Scan for the cell matching the given text and deliver its [X, Y] coordinate at center. 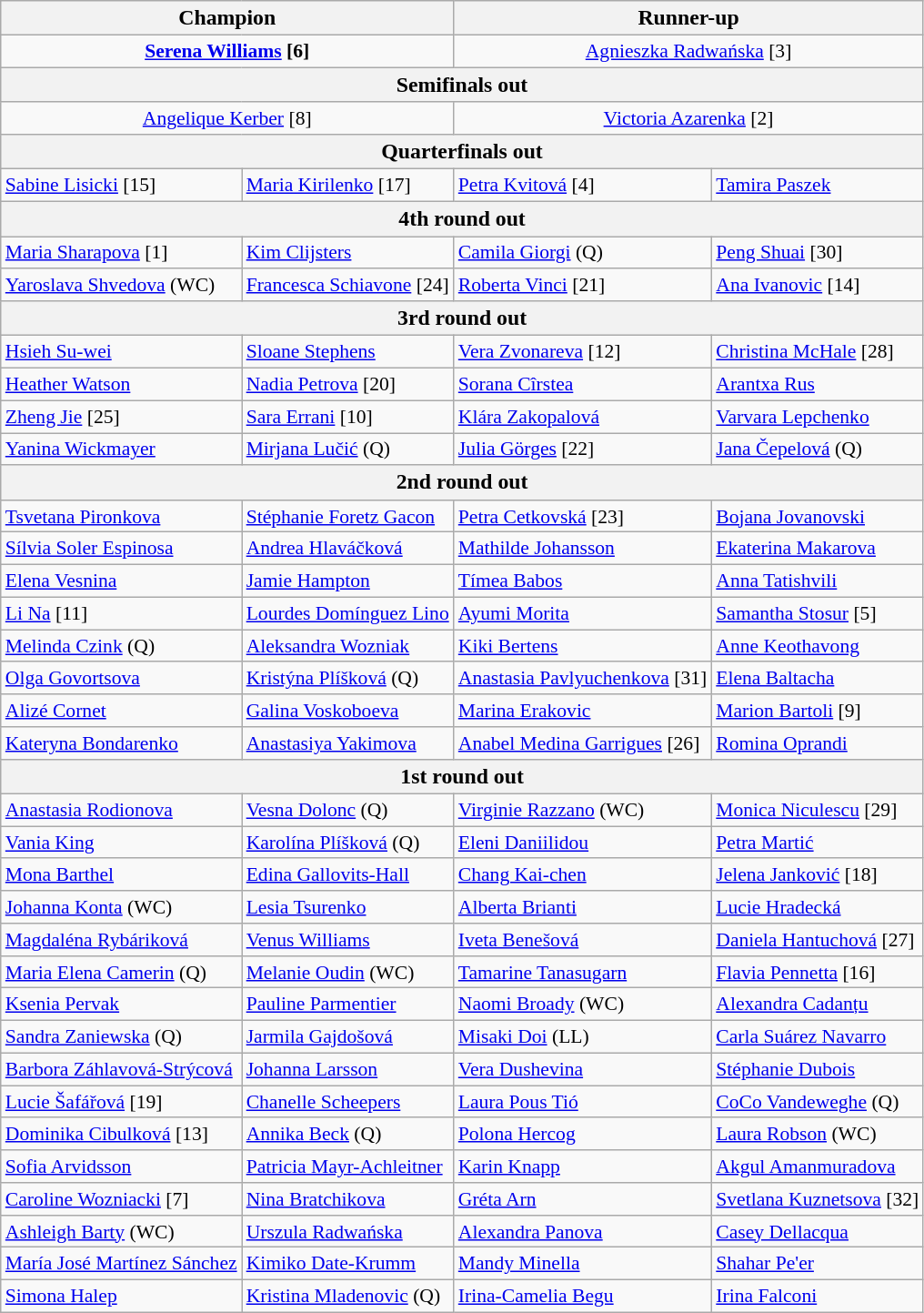
Nadia Petrova [20] [347, 385]
Pauline Parmentier [347, 1005]
Mona Barthel [122, 875]
Maria Elena Camerin (Q) [122, 973]
Iveta Benešová [583, 940]
Sofia Arvidsson [122, 1167]
Tsvetana Pironkova [122, 517]
Alexandra Cadanțu [817, 1005]
Misaki Doi (LL) [583, 1037]
Yanina Wickmayer [122, 449]
Chanelle Scheepers [347, 1102]
Sabine Lisicki [15] [122, 186]
Ayumi Morita [583, 613]
Simona Halep [122, 1297]
Romina Oprandi [817, 743]
Kim Clijsters [347, 253]
Akgul Amanmuradova [817, 1167]
2nd round out [462, 483]
Peng Shuai [30] [817, 253]
Arantxa Rus [817, 385]
Bojana Jovanovski [817, 517]
Julia Görges [22] [583, 449]
Klára Zakopalová [583, 417]
Kimiko Date-Krumm [347, 1264]
Kiki Bertens [583, 646]
Casey Dellacqua [817, 1232]
Lesia Tsurenko [347, 907]
Marina Erakovic [583, 711]
Gréta Arn [583, 1199]
Lucie Šafářová [19] [122, 1102]
Laura Pous Tió [583, 1102]
Camila Giorgi (Q) [583, 253]
Tamarine Tanasugarn [583, 973]
Quarterfinals out [462, 152]
Varvara Lepchenko [817, 417]
Stéphanie Foretz Gacon [347, 517]
Alizé Cornet [122, 711]
Nina Bratchikova [347, 1199]
Francesca Schiavone [24] [347, 286]
Patricia Mayr-Achleitner [347, 1167]
Annika Beck (Q) [347, 1135]
Sara Errani [10] [347, 417]
Ekaterina Makarova [817, 549]
Petra Martić [817, 843]
Tímea Babos [583, 581]
Maria Kirilenko [17] [347, 186]
Agnieszka Radwańska [3] [689, 52]
Vania King [122, 843]
Petra Kvitová [4] [583, 186]
Urszula Radwańska [347, 1232]
Irina Falconi [817, 1297]
Galina Voskoboeva [347, 711]
Stéphanie Dubois [817, 1070]
Runner-up [689, 18]
Jarmila Gajdošová [347, 1037]
Zheng Jie [25] [122, 417]
Anastasia Rodionova [122, 811]
Vera Zvonareva [12] [583, 352]
Mathilde Johansson [583, 549]
4th round out [462, 219]
Olga Govortsova [122, 679]
Sloane Stephens [347, 352]
Irina-Camelia Begu [583, 1297]
Ksenia Pervak [122, 1005]
Jamie Hampton [347, 581]
Chang Kai-chen [583, 875]
Elena Baltacha [817, 679]
Maria Sharapova [1] [122, 253]
Monica Niculescu [29] [817, 811]
Champion [227, 18]
Tamira Paszek [817, 186]
1st round out [462, 777]
Magdaléna Rybáriková [122, 940]
Caroline Wozniacki [7] [122, 1199]
Sandra Zaniewska (Q) [122, 1037]
Melanie Oudin (WC) [347, 973]
Li Na [11] [122, 613]
Shahar Pe'er [817, 1264]
Svetlana Kuznetsova [32] [817, 1199]
Samantha Stosur [5] [817, 613]
Anastasia Pavlyuchenkova [31] [583, 679]
Lucie Hradecká [817, 907]
Jelena Janković [18] [817, 875]
Mirjana Lučić (Q) [347, 449]
Marion Bartoli [9] [817, 711]
Barbora Záhlavová-Strýcová [122, 1070]
Edina Gallovits-Hall [347, 875]
Ana Ivanovic [14] [817, 286]
Mandy Minella [583, 1264]
Virginie Razzano (WC) [583, 811]
3rd round out [462, 318]
Venus Williams [347, 940]
Sorana Cîrstea [583, 385]
Christina McHale [28] [817, 352]
Naomi Broady (WC) [583, 1005]
Jana Čepelová (Q) [817, 449]
CoCo Vandeweghe (Q) [817, 1102]
Vesna Dolonc (Q) [347, 811]
Elena Vesnina [122, 581]
Semifinals out [462, 86]
Anastasiya Yakimova [347, 743]
Sílvia Soler Espinosa [122, 549]
Alexandra Panova [583, 1232]
Carla Suárez Navarro [817, 1037]
Kateryna Bondarenko [122, 743]
Melinda Czink (Q) [122, 646]
Victoria Azarenka [2] [689, 119]
Yaroslava Shvedova (WC) [122, 286]
María José Martínez Sánchez [122, 1264]
Laura Robson (WC) [817, 1135]
Angelique Kerber [8] [227, 119]
Lourdes Domínguez Lino [347, 613]
Karin Knapp [583, 1167]
Johanna Larsson [347, 1070]
Kristýna Plíšková (Q) [347, 679]
Daniela Hantuchová [27] [817, 940]
Hsieh Su-wei [122, 352]
Johanna Konta (WC) [122, 907]
Eleni Daniilidou [583, 843]
Polona Hercog [583, 1135]
Alberta Brianti [583, 907]
Flavia Pennetta [16] [817, 973]
Petra Cetkovská [23] [583, 517]
Dominika Cibulková [13] [122, 1135]
Anne Keothavong [817, 646]
Andrea Hlaváčková [347, 549]
Kristina Mladenovic (Q) [347, 1297]
Vera Dushevina [583, 1070]
Heather Watson [122, 385]
Serena Williams [6] [227, 52]
Anabel Medina Garrigues [26] [583, 743]
Ashleigh Barty (WC) [122, 1232]
Karolína Plíšková (Q) [347, 843]
Aleksandra Wozniak [347, 646]
Roberta Vinci [21] [583, 286]
Anna Tatishvili [817, 581]
